Return [X, Y] of the center of cell containing provided text 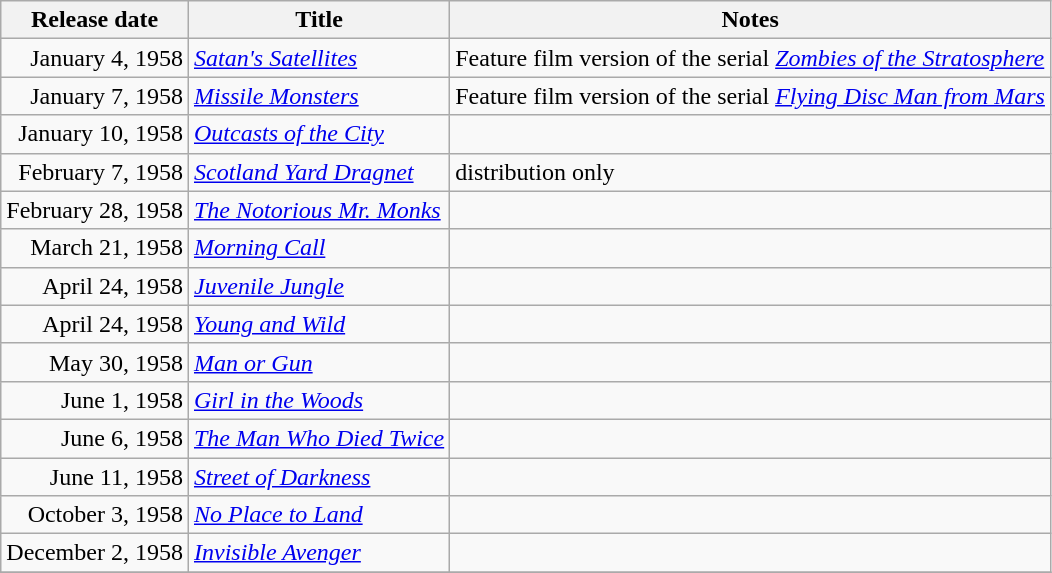
Notes [750, 20]
The Notorious Mr. Monks [318, 210]
January 10, 1958 [95, 134]
May 30, 1958 [95, 362]
March 21, 1958 [95, 248]
Young and Wild [318, 324]
January 7, 1958 [95, 96]
June 6, 1958 [95, 438]
December 2, 1958 [95, 553]
June 11, 1958 [95, 477]
distribution only [750, 172]
Morning Call [318, 248]
January 4, 1958 [95, 58]
No Place to Land [318, 515]
Title [318, 20]
Juvenile Jungle [318, 286]
Man or Gun [318, 362]
June 1, 1958 [95, 400]
Missile Monsters [318, 96]
Feature film version of the serial Zombies of the Stratosphere [750, 58]
Scotland Yard Dragnet [318, 172]
February 28, 1958 [95, 210]
Outcasts of the City [318, 134]
Release date [95, 20]
Satan's Satellites [318, 58]
February 7, 1958 [95, 172]
Invisible Avenger [318, 553]
Girl in the Woods [318, 400]
October 3, 1958 [95, 515]
Feature film version of the serial Flying Disc Man from Mars [750, 96]
Street of Darkness [318, 477]
The Man Who Died Twice [318, 438]
